Locate the cell with the specified text and output its [X, Y] center coordinate. 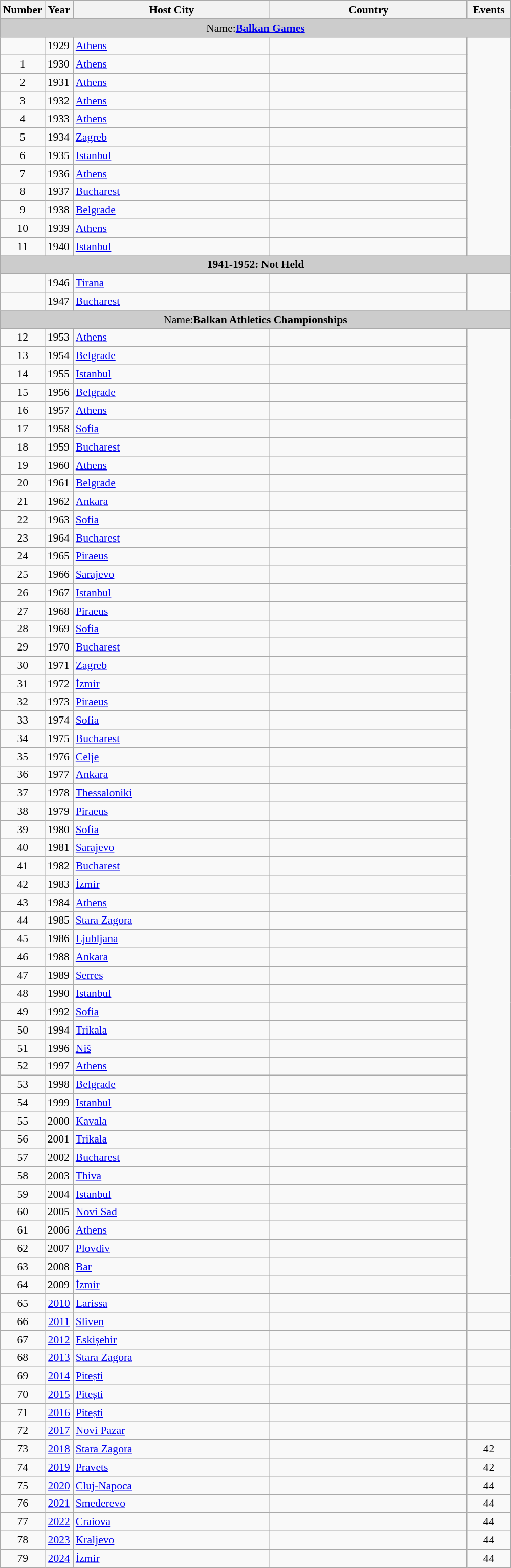
2020 [59, 1486]
1937 [59, 192]
2006 [59, 1230]
1956 [59, 392]
2014 [59, 1376]
58 [23, 1176]
1979 [59, 812]
77 [23, 1522]
50 [23, 1030]
2000 [59, 1121]
45 [23, 939]
5 [23, 138]
1960 [59, 465]
24 [23, 556]
10 [23, 229]
1974 [59, 721]
Thiva [172, 1176]
1977 [59, 775]
1963 [59, 520]
56 [23, 1139]
1961 [59, 483]
Name:Balkan Athletics Championships [256, 320]
2010 [59, 1304]
Smederevo [172, 1504]
6 [23, 155]
1976 [59, 757]
9 [23, 210]
1999 [59, 1103]
73 [23, 1449]
75 [23, 1486]
1959 [59, 447]
1967 [59, 593]
72 [23, 1431]
17 [23, 429]
1975 [59, 738]
1929 [59, 46]
2001 [59, 1139]
Serres [172, 975]
1983 [59, 884]
1969 [59, 629]
Pravets [172, 1467]
30 [23, 666]
3 [23, 101]
25 [23, 575]
69 [23, 1376]
2022 [59, 1522]
2023 [59, 1540]
1940 [59, 247]
1994 [59, 1030]
2016 [59, 1413]
1936 [59, 174]
1980 [59, 830]
65 [23, 1304]
28 [23, 629]
15 [23, 392]
1990 [59, 994]
26 [23, 593]
55 [23, 1121]
1946 [59, 283]
37 [23, 793]
54 [23, 1103]
Plovdiv [172, 1249]
1984 [59, 903]
1971 [59, 666]
Niš [172, 1048]
2019 [59, 1467]
1978 [59, 793]
16 [23, 411]
2017 [59, 1431]
68 [23, 1358]
Novi Pazar [172, 1431]
Ljubljana [172, 939]
2 [23, 83]
1968 [59, 611]
1957 [59, 411]
1966 [59, 575]
1988 [59, 957]
19 [23, 465]
1964 [59, 538]
62 [23, 1249]
70 [23, 1395]
66 [23, 1321]
8 [23, 192]
22 [23, 520]
2008 [59, 1267]
Sliven [172, 1321]
7 [23, 174]
33 [23, 721]
1981 [59, 848]
Larissa [172, 1304]
1962 [59, 502]
38 [23, 812]
2018 [59, 1449]
74 [23, 1467]
60 [23, 1212]
2012 [59, 1340]
2011 [59, 1321]
Celje [172, 757]
31 [23, 684]
78 [23, 1540]
2007 [59, 1249]
Thessaloniki [172, 793]
1941-1952: Not Held [256, 265]
1954 [59, 356]
1973 [59, 702]
32 [23, 702]
14 [23, 374]
49 [23, 1012]
48 [23, 994]
36 [23, 775]
21 [23, 502]
52 [23, 1066]
1931 [59, 83]
Kraljevo [172, 1540]
1982 [59, 866]
1935 [59, 155]
Host City [172, 10]
Country [368, 10]
1947 [59, 301]
1 [23, 64]
67 [23, 1340]
1989 [59, 975]
1934 [59, 138]
1998 [59, 1085]
1972 [59, 684]
63 [23, 1267]
47 [23, 975]
1986 [59, 939]
2005 [59, 1212]
1997 [59, 1066]
1970 [59, 647]
1955 [59, 374]
43 [23, 903]
Name:Balkan Games [256, 28]
1992 [59, 1012]
1932 [59, 101]
29 [23, 647]
1958 [59, 429]
34 [23, 738]
35 [23, 757]
2004 [59, 1194]
59 [23, 1194]
27 [23, 611]
71 [23, 1413]
Eskişehir [172, 1340]
46 [23, 957]
Events [489, 10]
Cluj-Napoca [172, 1486]
76 [23, 1504]
1985 [59, 921]
61 [23, 1230]
1939 [59, 229]
20 [23, 483]
2002 [59, 1158]
2024 [59, 1558]
12 [23, 338]
1938 [59, 210]
40 [23, 848]
Kavala [172, 1121]
79 [23, 1558]
Novi Sad [172, 1212]
53 [23, 1085]
51 [23, 1048]
13 [23, 356]
4 [23, 119]
Bar [172, 1267]
57 [23, 1158]
Number [23, 10]
1930 [59, 64]
2009 [59, 1285]
11 [23, 247]
2015 [59, 1395]
18 [23, 447]
64 [23, 1285]
1933 [59, 119]
2003 [59, 1176]
1953 [59, 338]
Year [59, 10]
23 [23, 538]
41 [23, 866]
Tirana [172, 283]
Craiova [172, 1522]
1965 [59, 556]
39 [23, 830]
1996 [59, 1048]
2013 [59, 1358]
2021 [59, 1504]
